Capture the cell that displays the provided text and extract its [x, y] central coordinate. 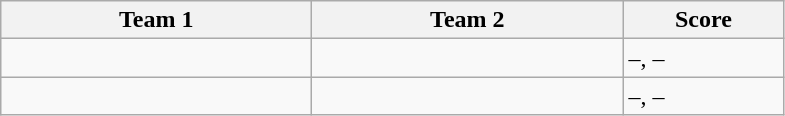
Score [704, 20]
Team 1 [156, 20]
Team 2 [468, 20]
